For the text-containing cell, return its midpoint in (x, y) coordinate format. 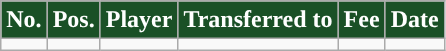
Fee (362, 20)
Transferred to (258, 20)
Date (414, 20)
No. (24, 20)
Player (139, 20)
Pos. (74, 20)
